Find where the given text appears and provide that cell's center as (x, y) coordinate. 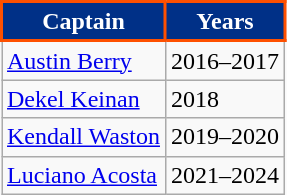
Kendall Waston (84, 137)
2018 (224, 99)
Austin Berry (84, 60)
Luciano Acosta (84, 175)
2021–2024 (224, 175)
Dekel Keinan (84, 99)
2019–2020 (224, 137)
2016–2017 (224, 60)
Years (224, 22)
Captain (84, 22)
